Capture the cell that displays the provided text and extract its (x, y) central coordinate. 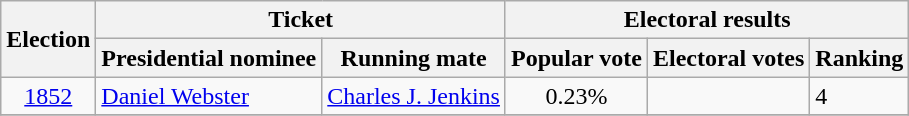
Daniel Webster (209, 96)
Ranking (860, 58)
Election (48, 39)
Running mate (414, 58)
Presidential nominee (209, 58)
Ticket (301, 20)
Electoral results (706, 20)
Popular vote (576, 58)
4 (860, 96)
1852 (48, 96)
0.23% (576, 96)
Electoral votes (728, 58)
Charles J. Jenkins (414, 96)
